Scan for the cell matching the given text and deliver its [x, y] coordinate at center. 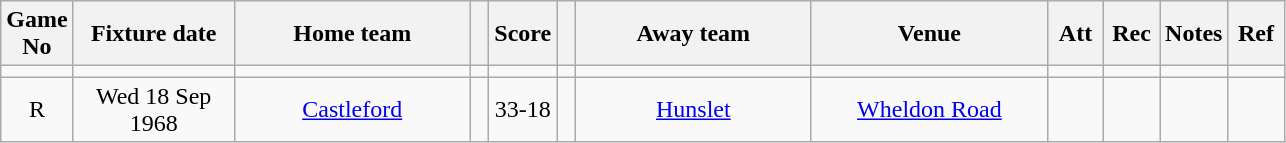
R [37, 110]
Att [1075, 34]
Rec [1132, 34]
Home team [352, 34]
Fixture date [154, 34]
Wed 18 Sep 1968 [154, 110]
Game No [37, 34]
Castleford [352, 110]
Venue [929, 34]
Notes [1194, 34]
Ref [1256, 34]
Score [523, 34]
Away team [693, 34]
Wheldon Road [929, 110]
Hunslet [693, 110]
33-18 [523, 110]
